Return [X, Y] of the center of cell containing provided text 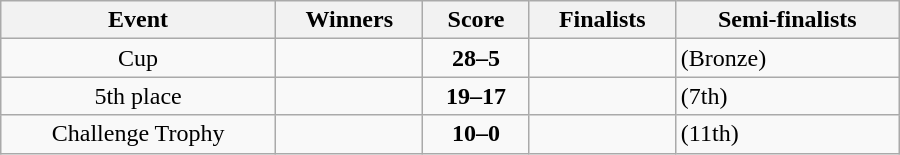
(7th) [787, 96]
19–17 [476, 96]
Winners [348, 20]
Semi-finalists [787, 20]
Cup [138, 58]
Event [138, 20]
10–0 [476, 134]
Finalists [602, 20]
Challenge Trophy [138, 134]
Score [476, 20]
5th place [138, 96]
(Bronze) [787, 58]
28–5 [476, 58]
(11th) [787, 134]
